Determine the [x, y] coordinate at the center of the cell enclosing the given text.  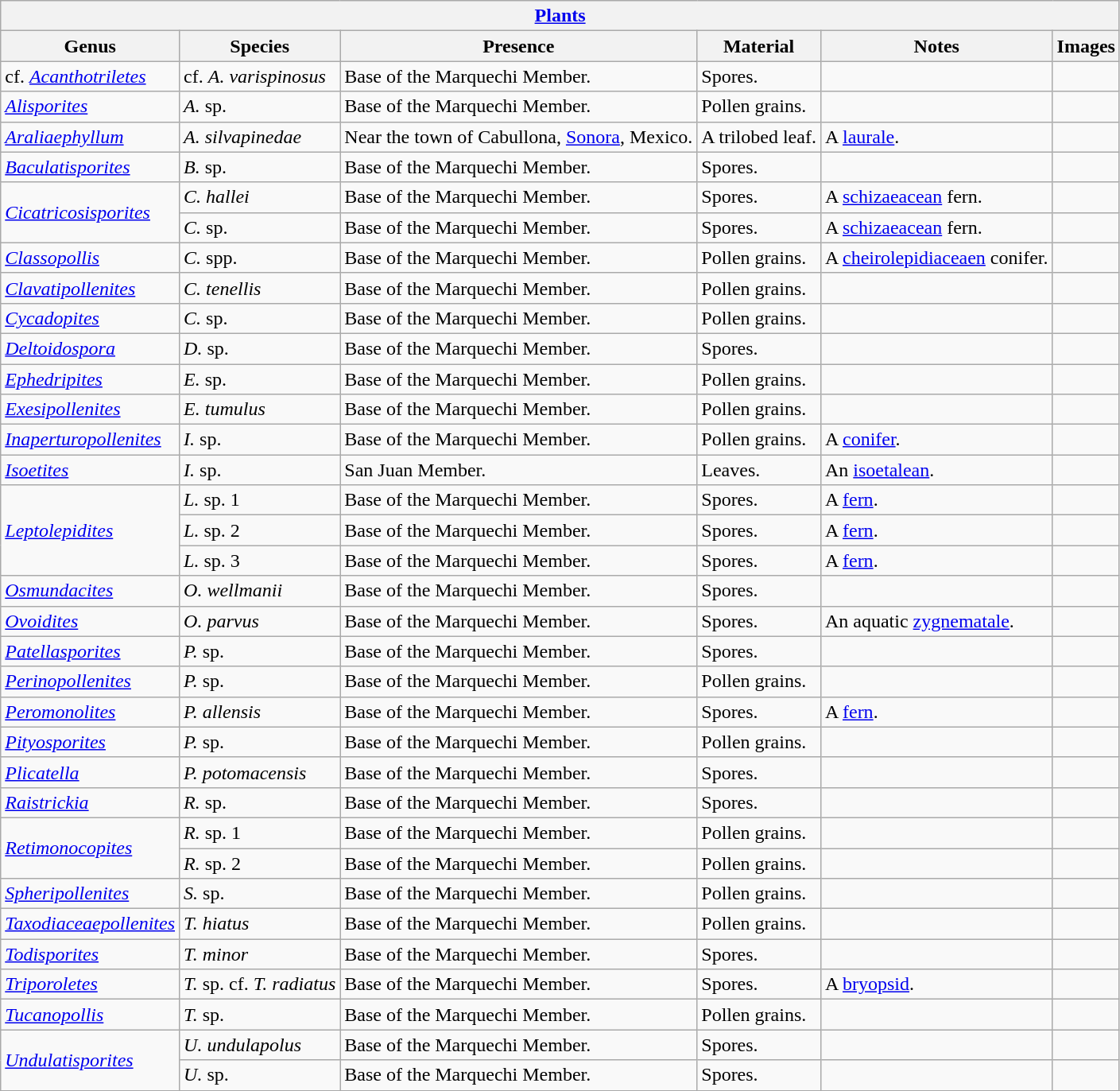
Todisporites [91, 954]
E. sp. [260, 379]
E. tumulus [260, 410]
Tucanopollis [91, 1015]
Taxodiaceaepollenites [91, 924]
Plicatella [91, 772]
Araliaephyllum [91, 137]
cf. A. varispinosus [260, 76]
Peromonolites [91, 712]
Spheripollenites [91, 894]
O. parvus [260, 621]
U. undulapolus [260, 1045]
U. sp. [260, 1075]
Ovoidites [91, 621]
Retimonocopites [91, 848]
Presence [518, 46]
Osmundacites [91, 591]
B. sp. [260, 167]
An isoetalean. [936, 470]
Pityosporites [91, 742]
R. sp. [260, 802]
Plants [560, 16]
T. minor [260, 954]
San Juan Member. [518, 470]
P. potomacensis [260, 772]
Leptolepidites [91, 530]
L. sp. 2 [260, 530]
Perinopollenites [91, 681]
L. sp. 1 [260, 500]
L. sp. 3 [260, 561]
Images [1086, 46]
Leaves. [759, 470]
Baculatisporites [91, 167]
Genus [91, 46]
R. sp. 2 [260, 863]
Clavatipollenites [91, 288]
A conifer. [936, 440]
Deltoidospora [91, 348]
Cycadopites [91, 318]
A trilobed leaf. [759, 137]
Material [759, 46]
T. sp. [260, 1015]
Exesipollenites [91, 410]
Cicatricosisporites [91, 212]
Patellasporites [91, 651]
Classopollis [91, 258]
Species [260, 46]
A. silvapinedae [260, 137]
Inaperturopollenites [91, 440]
A bryopsid. [936, 984]
C. hallei [260, 197]
S. sp. [260, 894]
C. tenellis [260, 288]
cf. Acanthotriletes [91, 76]
Raistrickia [91, 802]
T. sp. cf. T. radiatus [260, 984]
Isoetites [91, 470]
Undulatisporites [91, 1060]
C. spp. [260, 258]
Alisporites [91, 107]
P. allensis [260, 712]
Triporoletes [91, 984]
Near the town of Cabullona, Sonora, Mexico. [518, 137]
Notes [936, 46]
A. sp. [260, 107]
D. sp. [260, 348]
An aquatic zygnematale. [936, 621]
A cheirolepidiaceaen conifer. [936, 258]
R. sp. 1 [260, 833]
T. hiatus [260, 924]
A laurale. [936, 137]
Ephedripites [91, 379]
O. wellmanii [260, 591]
